Return [X, Y] of the center of cell containing provided text 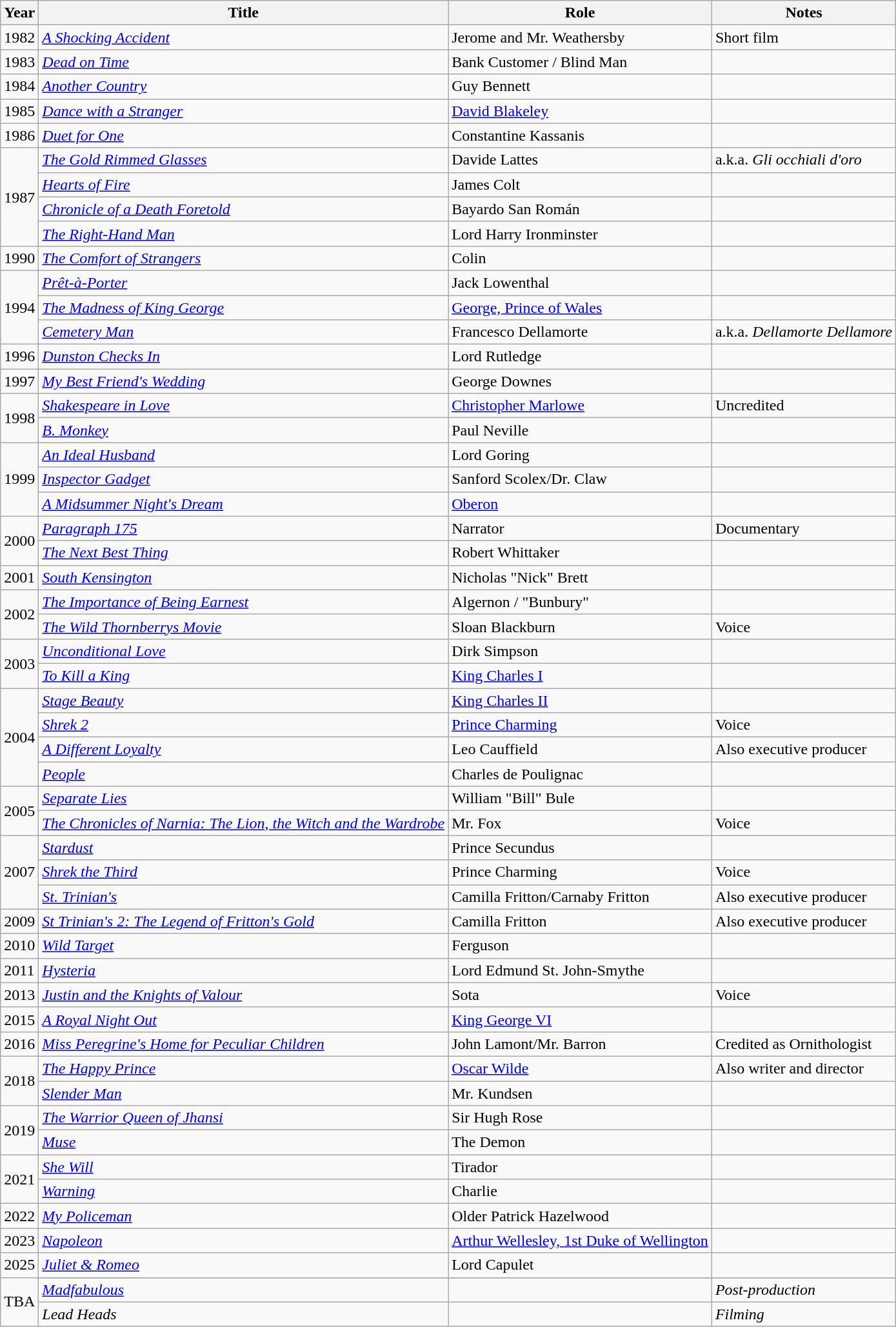
Francesco Dellamorte [581, 332]
David Blakeley [581, 111]
Tirador [581, 1167]
Nicholas "Nick" Brett [581, 577]
1996 [19, 357]
2025 [19, 1265]
2003 [19, 663]
Lord Edmund St. John-Smythe [581, 970]
2007 [19, 872]
Older Patrick Hazelwood [581, 1216]
Short film [804, 37]
Mr. Kundsen [581, 1093]
2005 [19, 811]
Oberon [581, 504]
Hysteria [244, 970]
Year [19, 13]
2011 [19, 970]
Also writer and director [804, 1068]
Role [581, 13]
The Happy Prince [244, 1068]
Another Country [244, 86]
Guy Bennett [581, 86]
Title [244, 13]
Bayardo San Román [581, 209]
Sota [581, 995]
Cemetery Man [244, 332]
2013 [19, 995]
2001 [19, 577]
The Next Best Thing [244, 553]
Jack Lowenthal [581, 283]
King Charles I [581, 675]
Lord Rutledge [581, 357]
Davide Lattes [581, 160]
Constantine Kassanis [581, 135]
Shakespeare in Love [244, 406]
1990 [19, 258]
Uncredited [804, 406]
Dunston Checks In [244, 357]
Wild Target [244, 946]
Warning [244, 1192]
Dead on Time [244, 62]
A Royal Night Out [244, 1019]
2000 [19, 541]
2023 [19, 1241]
South Kensington [244, 577]
2018 [19, 1081]
The Right-Hand Man [244, 234]
Algernon / "Bunbury" [581, 602]
Madfabulous [244, 1290]
Separate Lies [244, 799]
Unconditional Love [244, 651]
St. Trinian's [244, 897]
Charlie [581, 1192]
An Ideal Husband [244, 455]
Camilla Fritton [581, 921]
Prince Secundus [581, 848]
Prêt-à-Porter [244, 283]
Documentary [804, 528]
The Comfort of Strangers [244, 258]
Stage Beauty [244, 700]
St Trinian's 2: The Legend of Fritton's Gold [244, 921]
Slender Man [244, 1093]
Lead Heads [244, 1314]
B. Monkey [244, 430]
Sir Hugh Rose [581, 1118]
Bank Customer / Blind Man [581, 62]
My Best Friend's Wedding [244, 381]
Lord Capulet [581, 1265]
Juliet & Romeo [244, 1265]
2022 [19, 1216]
a.k.a. Dellamorte Dellamore [804, 332]
1983 [19, 62]
Muse [244, 1142]
2009 [19, 921]
2002 [19, 614]
The Madness of King George [244, 308]
George, Prince of Wales [581, 308]
Narrator [581, 528]
Oscar Wilde [581, 1068]
1998 [19, 418]
The Wild Thornberrys Movie [244, 626]
Colin [581, 258]
Sloan Blackburn [581, 626]
Charles de Poulignac [581, 774]
Dirk Simpson [581, 651]
A Shocking Accident [244, 37]
Stardust [244, 848]
Christopher Marlowe [581, 406]
Inspector Gadget [244, 479]
Lord Harry Ironminster [581, 234]
1984 [19, 86]
2015 [19, 1019]
1994 [19, 307]
People [244, 774]
Robert Whittaker [581, 553]
George Downes [581, 381]
Lord Goring [581, 455]
The Chronicles of Narnia: The Lion, the Witch and the Wardrobe [244, 823]
To Kill a King [244, 675]
Sanford Scolex/Dr. Claw [581, 479]
William "Bill" Bule [581, 799]
Ferguson [581, 946]
Filming [804, 1314]
King Charles II [581, 700]
My Policeman [244, 1216]
Paragraph 175 [244, 528]
1997 [19, 381]
TBA [19, 1302]
The Warrior Queen of Jhansi [244, 1118]
Napoleon [244, 1241]
Leo Cauffield [581, 750]
Mr. Fox [581, 823]
Justin and the Knights of Valour [244, 995]
2010 [19, 946]
a.k.a. Gli occhiali d'oro [804, 160]
Notes [804, 13]
2004 [19, 737]
Shrek 2 [244, 725]
2021 [19, 1179]
1986 [19, 135]
1987 [19, 197]
Dance with a Stranger [244, 111]
The Importance of Being Earnest [244, 602]
Paul Neville [581, 430]
A Different Loyalty [244, 750]
The Gold Rimmed Glasses [244, 160]
Post-production [804, 1290]
James Colt [581, 185]
Shrek the Third [244, 872]
2016 [19, 1044]
Credited as Ornithologist [804, 1044]
1985 [19, 111]
She Will [244, 1167]
John Lamont/Mr. Barron [581, 1044]
Duet for One [244, 135]
1982 [19, 37]
1999 [19, 479]
A Midsummer Night's Dream [244, 504]
The Demon [581, 1142]
Hearts of Fire [244, 185]
Miss Peregrine's Home for Peculiar Children [244, 1044]
King George VI [581, 1019]
2019 [19, 1130]
Camilla Fritton/Carnaby Fritton [581, 897]
Arthur Wellesley, 1st Duke of Wellington [581, 1241]
Jerome and Mr. Weathersby [581, 37]
Chronicle of a Death Foretold [244, 209]
